Provide the (X, Y) coordinate of the cell's center where the given text is located.  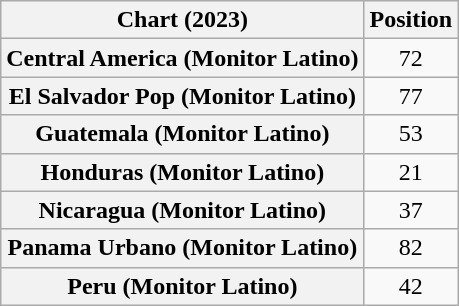
Chart (2023) (182, 20)
72 (411, 58)
Panama Urbano (Monitor Latino) (182, 248)
37 (411, 210)
21 (411, 172)
Central America (Monitor Latino) (182, 58)
Nicaragua (Monitor Latino) (182, 210)
82 (411, 248)
77 (411, 96)
Guatemala (Monitor Latino) (182, 134)
53 (411, 134)
Peru (Monitor Latino) (182, 286)
42 (411, 286)
Honduras (Monitor Latino) (182, 172)
Position (411, 20)
El Salvador Pop (Monitor Latino) (182, 96)
